Find where the given text appears and provide that cell's center as (x, y) coordinate. 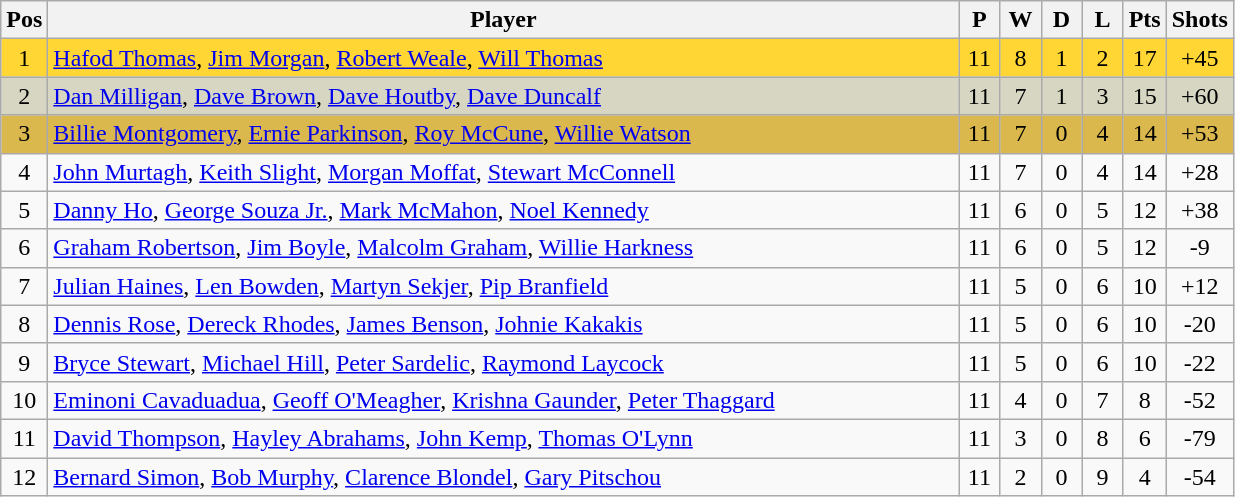
John Murtagh, Keith Slight, Morgan Moffat, Stewart McConnell (504, 172)
17 (1144, 58)
Dan Milligan, Dave Brown, Dave Houtby, Dave Duncalf (504, 96)
+28 (1200, 172)
-9 (1200, 248)
+38 (1200, 210)
Eminoni Cavaduadua, Geoff O'Meagher, Krishna Gaunder, Peter Thaggard (504, 400)
L (1102, 20)
Hafod Thomas, Jim Morgan, Robert Weale, Will Thomas (504, 58)
+12 (1200, 286)
15 (1144, 96)
-20 (1200, 324)
Pts (1144, 20)
-52 (1200, 400)
Danny Ho, George Souza Jr., Mark McMahon, Noel Kennedy (504, 210)
-22 (1200, 362)
Pos (24, 20)
Bryce Stewart, Michael Hill, Peter Sardelic, Raymond Laycock (504, 362)
W (1020, 20)
Shots (1200, 20)
+53 (1200, 134)
-54 (1200, 477)
Player (504, 20)
-79 (1200, 438)
David Thompson, Hayley Abrahams, John Kemp, Thomas O'Lynn (504, 438)
Billie Montgomery, Ernie Parkinson, Roy McCune, Willie Watson (504, 134)
+60 (1200, 96)
P (980, 20)
Julian Haines, Len Bowden, Martyn Sekjer, Pip Branfield (504, 286)
Bernard Simon, Bob Murphy, Clarence Blondel, Gary Pitschou (504, 477)
D (1062, 20)
Dennis Rose, Dereck Rhodes, James Benson, Johnie Kakakis (504, 324)
+45 (1200, 58)
Graham Robertson, Jim Boyle, Malcolm Graham, Willie Harkness (504, 248)
